Provide the (X, Y) coordinate of the cell's center where the given text is located.  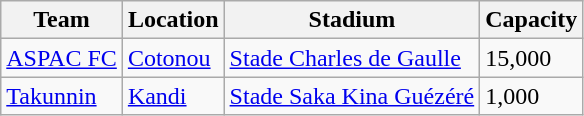
Location (173, 20)
Takunnin (62, 96)
Team (62, 20)
Kandi (173, 96)
Cotonou (173, 58)
15,000 (532, 58)
Capacity (532, 20)
Stadium (352, 20)
1,000 (532, 96)
ASPAC FC (62, 58)
Stade Charles de Gaulle (352, 58)
Stade Saka Kina Guézéré (352, 96)
